Pinpoint the cell where the given text exists, returning its [x, y] midpoint coordinate. 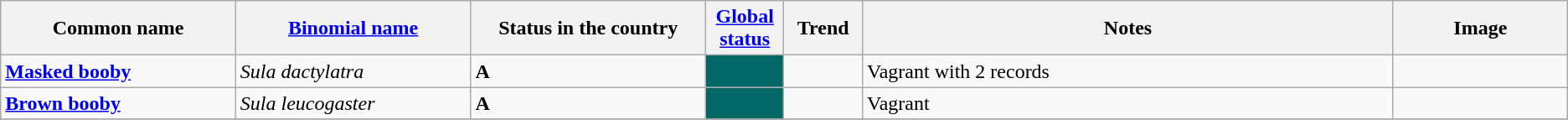
Global status [745, 29]
Sula dactylatra [353, 71]
Trend [823, 29]
Vagrant with 2 records [1127, 71]
Brown booby [119, 103]
Binomial name [353, 29]
Common name [119, 29]
Status in the country [588, 29]
Vagrant [1127, 103]
Masked booby [119, 71]
Sula leucogaster [353, 103]
Image [1480, 29]
Notes [1127, 29]
